Return the (X, Y) coordinate for the center point of the cell that contains the specified text.  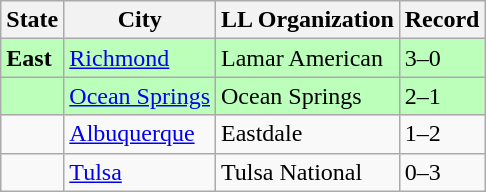
State (32, 20)
Record (442, 20)
East (32, 58)
Albuquerque (140, 134)
LL Organization (308, 20)
Lamar American (308, 58)
Tulsa National (308, 172)
0–3 (442, 172)
1–2 (442, 134)
Eastdale (308, 134)
Tulsa (140, 172)
2–1 (442, 96)
City (140, 20)
Richmond (140, 58)
3–0 (442, 58)
